Identify which cell holds the provided text, then report its [x, y] central coordinate. 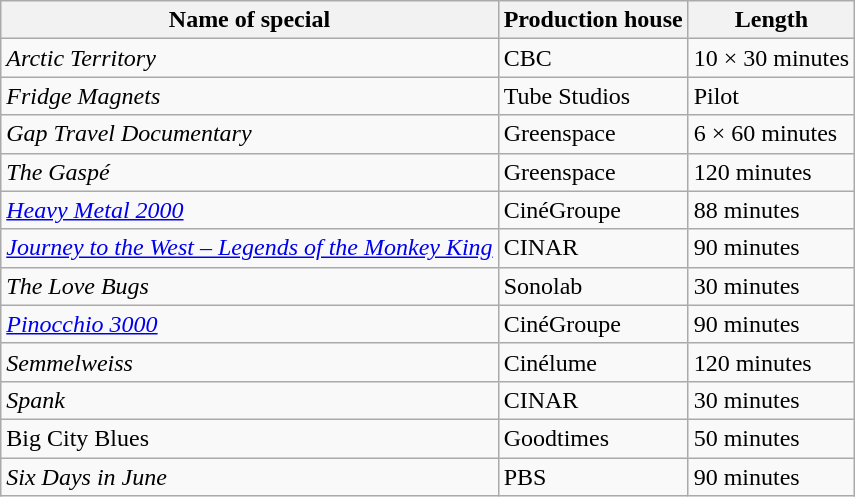
Tube Studios [593, 96]
Name of special [250, 20]
88 minutes [772, 210]
Big City Blues [250, 438]
Arctic Territory [250, 58]
10 × 30 minutes [772, 58]
PBS [593, 477]
Gap Travel Documentary [250, 134]
The Love Bugs [250, 286]
Journey to the West – Legends of the Monkey King [250, 248]
Goodtimes [593, 438]
Pinocchio 3000 [250, 324]
The Gaspé [250, 172]
Heavy Metal 2000 [250, 210]
50 minutes [772, 438]
Length [772, 20]
Production house [593, 20]
Semmelweiss [250, 362]
Sonolab [593, 286]
Pilot [772, 96]
Cinélume [593, 362]
Fridge Magnets [250, 96]
Six Days in June [250, 477]
CBC [593, 58]
6 × 60 minutes [772, 134]
Spank [250, 400]
